Scan for the cell matching the given text and deliver its (x, y) coordinate at center. 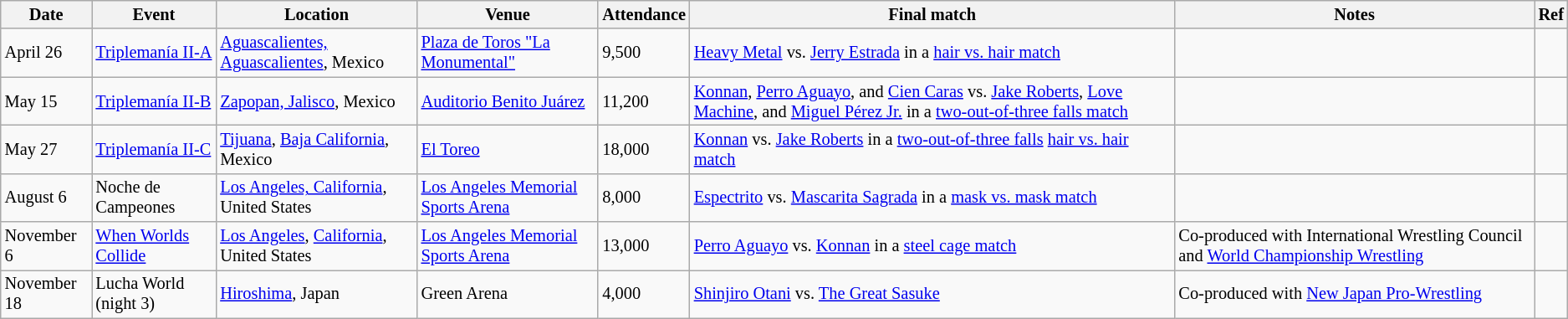
May 15 (47, 101)
9,500 (644, 53)
18,000 (644, 149)
May 27 (47, 149)
Co-produced with International Wrestling Council and World Championship Wrestling (1354, 246)
4,000 (644, 294)
Attendance (644, 14)
Perro Aguayo vs. Konnan in a steel cage match (932, 246)
Zapopan, Jalisco, Mexico (316, 101)
Green Arena (508, 294)
Date (47, 14)
Lucha World(night 3) (154, 294)
November 18 (47, 294)
Co-produced with New Japan Pro-Wrestling (1354, 294)
Triplemanía II-C (154, 149)
11,200 (644, 101)
8,000 (644, 198)
Tijuana, Baja California, Mexico (316, 149)
Konnan vs. Jake Roberts in a two-out-of-three falls hair vs. hair match (932, 149)
Heavy Metal vs. Jerry Estrada in a hair vs. hair match (932, 53)
Triplemanía II-A (154, 53)
Aguascalientes, Aguascalientes, Mexico (316, 53)
Notes (1354, 14)
Noche de Campeones (154, 198)
El Toreo (508, 149)
Final match (932, 14)
Venue (508, 14)
When Worlds Collide (154, 246)
November 6 (47, 246)
Auditorio Benito Juárez (508, 101)
April 26 (47, 53)
Hiroshima, Japan (316, 294)
August 6 (47, 198)
Shinjiro Otani vs. The Great Sasuke (932, 294)
Triplemanía II-B (154, 101)
Konnan, Perro Aguayo, and Cien Caras vs. Jake Roberts, Love Machine, and Miguel Pérez Jr. in a two-out-of-three falls match (932, 101)
13,000 (644, 246)
Location (316, 14)
Ref (1551, 14)
Plaza de Toros "La Monumental" (508, 53)
Event (154, 14)
Espectrito vs. Mascarita Sagrada in a mask vs. mask match (932, 198)
